Scan for the cell matching the given text and deliver its [x, y] coordinate at center. 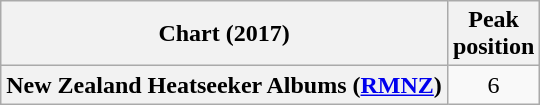
Chart (2017) [224, 34]
Peakposition [493, 34]
6 [493, 85]
New Zealand Heatseeker Albums (RMNZ) [224, 85]
